Provide the (X, Y) coordinate of the cell's center where the given text is located.  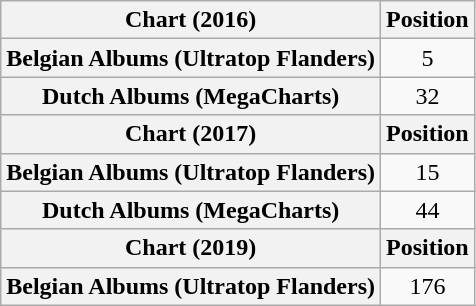
5 (428, 58)
Chart (2016) (191, 20)
15 (428, 172)
176 (428, 286)
Chart (2017) (191, 134)
Chart (2019) (191, 248)
32 (428, 96)
44 (428, 210)
